For the text-containing cell, return its midpoint in (x, y) coordinate format. 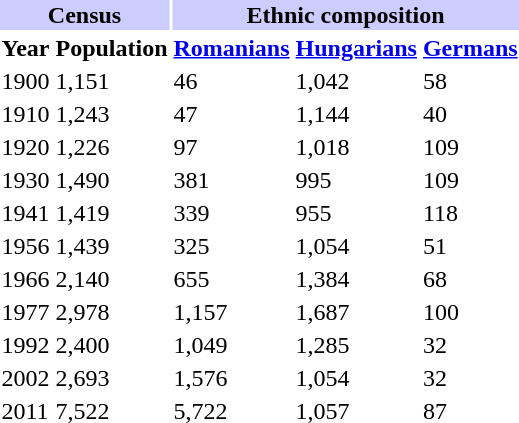
68 (470, 279)
2,693 (112, 378)
1,687 (356, 312)
1977 (26, 312)
1941 (26, 213)
325 (232, 246)
1956 (26, 246)
381 (232, 180)
58 (470, 81)
Romanians (232, 48)
46 (232, 81)
Germans (470, 48)
100 (470, 312)
1,144 (356, 114)
2,978 (112, 312)
1920 (26, 147)
1,042 (356, 81)
1,490 (112, 180)
1900 (26, 81)
1910 (26, 114)
1,157 (232, 312)
1,576 (232, 378)
47 (232, 114)
1,285 (356, 345)
51 (470, 246)
Ethnic composition (346, 15)
1,243 (112, 114)
118 (470, 213)
2002 (26, 378)
2,140 (112, 279)
40 (470, 114)
Year (26, 48)
1992 (26, 345)
339 (232, 213)
955 (356, 213)
1930 (26, 180)
97 (232, 147)
995 (356, 180)
Census (84, 15)
Population (112, 48)
1,151 (112, 81)
655 (232, 279)
1966 (26, 279)
1,018 (356, 147)
1,419 (112, 213)
1,384 (356, 279)
1,439 (112, 246)
2,400 (112, 345)
1,049 (232, 345)
1,226 (112, 147)
Hungarians (356, 48)
